Pinpoint the cell where the given text exists, returning its [x, y] midpoint coordinate. 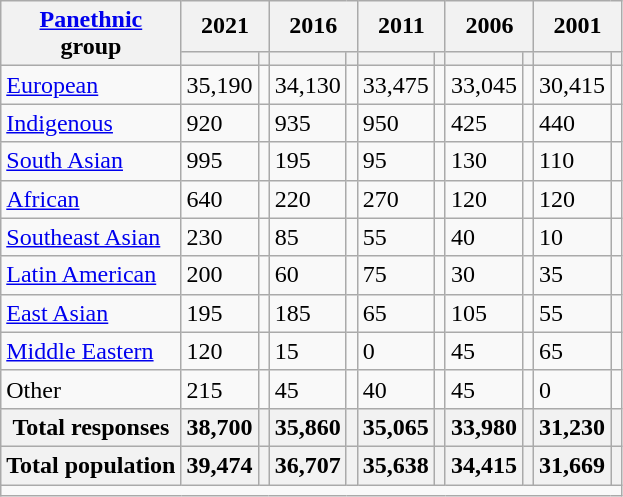
995 [220, 161]
185 [308, 313]
35 [572, 275]
425 [484, 123]
10 [572, 237]
75 [396, 275]
35,860 [308, 427]
South Asian [91, 161]
East Asian [91, 313]
935 [308, 123]
Other [91, 389]
215 [220, 389]
African [91, 199]
2016 [313, 26]
2006 [489, 26]
33,475 [396, 85]
35,638 [396, 465]
920 [220, 123]
Middle Eastern [91, 351]
270 [396, 199]
220 [308, 199]
Panethnicgroup [91, 34]
Total population [91, 465]
Indigenous [91, 123]
33,980 [484, 427]
33,045 [484, 85]
230 [220, 237]
35,190 [220, 85]
36,707 [308, 465]
34,130 [308, 85]
15 [308, 351]
95 [396, 161]
85 [308, 237]
39,474 [220, 465]
640 [220, 199]
30,415 [572, 85]
440 [572, 123]
31,230 [572, 427]
105 [484, 313]
Southeast Asian [91, 237]
31,669 [572, 465]
European [91, 85]
2011 [401, 26]
60 [308, 275]
950 [396, 123]
35,065 [396, 427]
110 [572, 161]
2001 [578, 26]
34,415 [484, 465]
Latin American [91, 275]
200 [220, 275]
130 [484, 161]
30 [484, 275]
38,700 [220, 427]
Total responses [91, 427]
2021 [225, 26]
